Locate the cell with the specified text and output its (x, y) center coordinate. 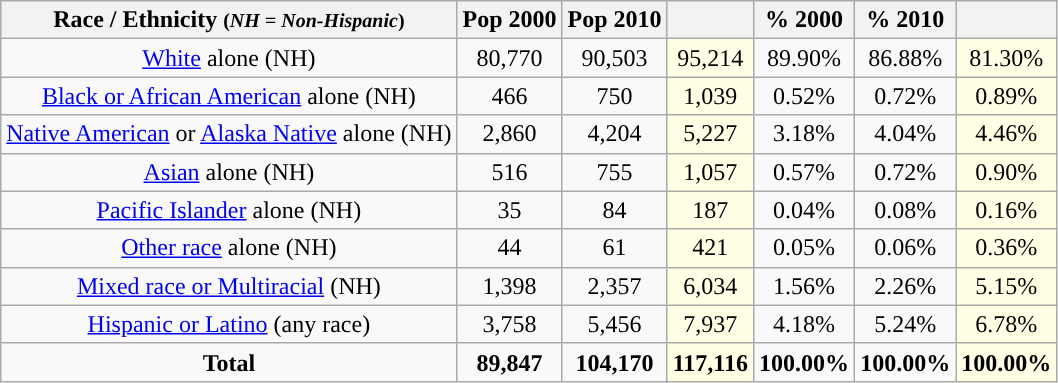
4.46% (1006, 134)
755 (614, 172)
5,456 (614, 324)
1,057 (710, 172)
0.90% (1006, 172)
104,170 (614, 362)
3.18% (804, 134)
90,503 (614, 58)
6,034 (710, 286)
5.15% (1006, 286)
4,204 (614, 134)
White alone (NH) (229, 58)
89.90% (804, 58)
0.36% (1006, 248)
Race / Ethnicity (NH = Non-Hispanic) (229, 20)
0.08% (906, 210)
Total (229, 362)
0.04% (804, 210)
1,398 (510, 286)
95,214 (710, 58)
4.04% (906, 134)
Asian alone (NH) (229, 172)
86.88% (906, 58)
0.06% (906, 248)
44 (510, 248)
Other race alone (NH) (229, 248)
Pacific Islander alone (NH) (229, 210)
750 (614, 96)
35 (510, 210)
84 (614, 210)
2.26% (906, 286)
89,847 (510, 362)
80,770 (510, 58)
Hispanic or Latino (any race) (229, 324)
Mixed race or Multiracial (NH) (229, 286)
Pop 2010 (614, 20)
6.78% (1006, 324)
5,227 (710, 134)
4.18% (804, 324)
516 (510, 172)
Black or African American alone (NH) (229, 96)
0.05% (804, 248)
7,937 (710, 324)
61 (614, 248)
187 (710, 210)
2,357 (614, 286)
117,116 (710, 362)
% 2000 (804, 20)
2,860 (510, 134)
Native American or Alaska Native alone (NH) (229, 134)
% 2010 (906, 20)
1,039 (710, 96)
Pop 2000 (510, 20)
466 (510, 96)
81.30% (1006, 58)
0.89% (1006, 96)
0.52% (804, 96)
3,758 (510, 324)
421 (710, 248)
0.16% (1006, 210)
1.56% (804, 286)
0.57% (804, 172)
5.24% (906, 324)
